Pinpoint the cell where the given text exists, returning its [x, y] midpoint coordinate. 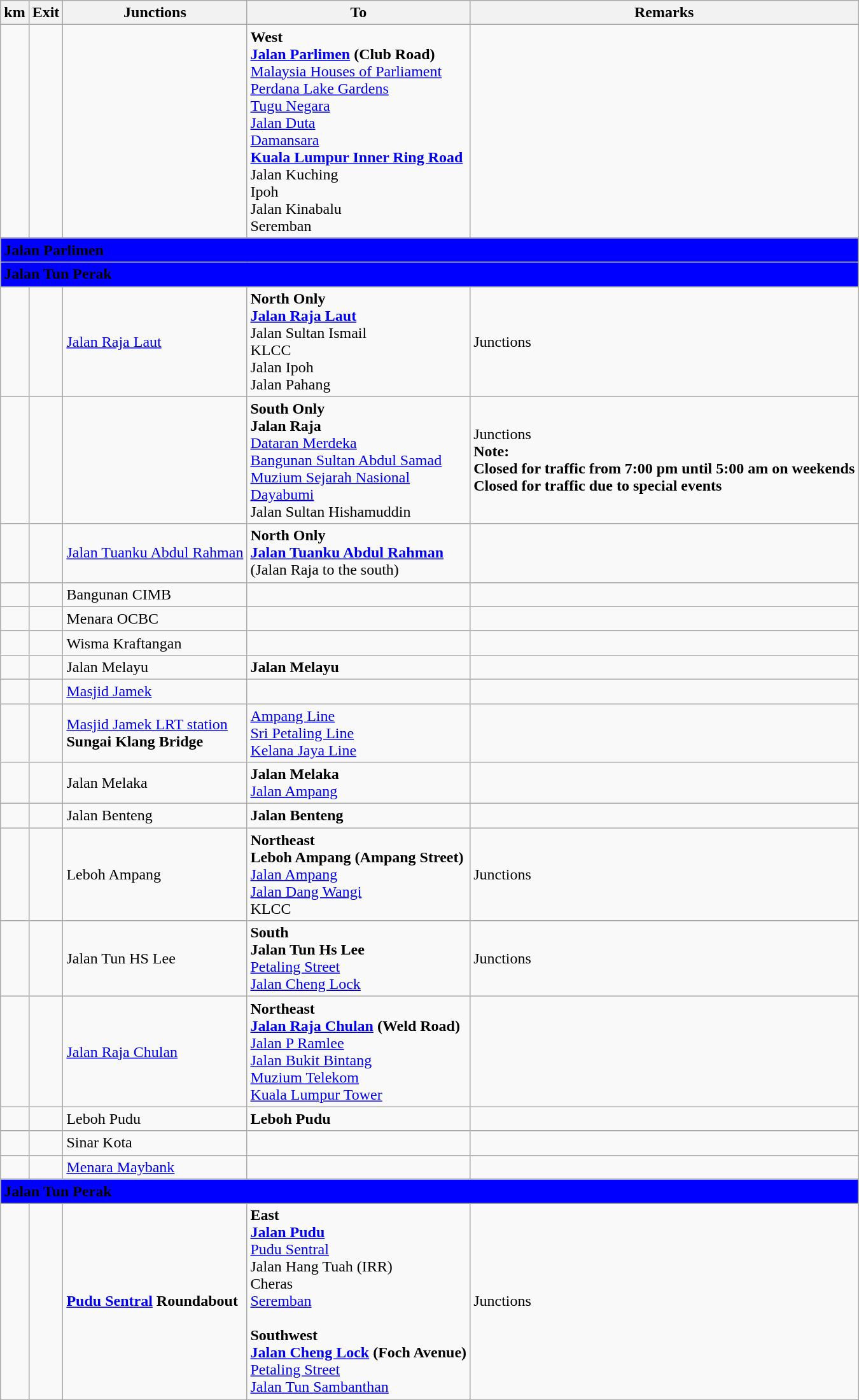
Jalan Parlimen [429, 250]
Bangunan CIMB [155, 594]
km [15, 13]
Jalan Tun HS Lee [155, 958]
South OnlyJalan RajaDataran MerdekaBangunan Sultan Abdul SamadMuzium Sejarah NasionalDayabumiJalan Sultan Hishamuddin [359, 460]
North OnlyJalan Raja LautJalan Sultan IsmailKLCCJalan IpohJalan Pahang [359, 341]
North OnlyJalan Tuanku Abdul Rahman (Jalan Raja to the south) [359, 553]
Sinar Kota [155, 1143]
JunctionsNote:Closed for traffic from 7:00 pm until 5:00 am on weekendsClosed for traffic due to special events [664, 460]
Leboh Ampang [155, 874]
Jalan Tuanku Abdul Rahman [155, 553]
NortheastJalan Raja Chulan (Weld Road)Jalan P RamleeJalan Bukit BintangMuzium TelekomKuala Lumpur Tower [359, 1051]
Wisma Kraftangan [155, 643]
SouthJalan Tun Hs LeePetaling StreetJalan Cheng Lock [359, 958]
Exit [46, 13]
NortheastLeboh Ampang (Ampang Street)Jalan AmpangJalan Dang WangiKLCC [359, 874]
EastJalan PuduPudu SentralJalan Hang Tuah (IRR)Cheras SerembanSouthwestJalan Cheng Lock (Foch Avenue)Petaling StreetJalan Tun Sambanthan [359, 1301]
Masjid Jamek LRT stationSungai Klang Bridge [155, 733]
Jalan MelakaJalan Ampang [359, 783]
Jalan Melaka [155, 783]
Masjid Jamek [155, 691]
Menara Maybank [155, 1167]
Jalan Raja Chulan [155, 1051]
Remarks [664, 13]
Menara OCBC [155, 619]
To [359, 13]
Pudu Sentral Roundabout [155, 1301]
Ampang Line Sri Petaling Line Kelana Jaya Line [359, 733]
Jalan Raja Laut [155, 341]
